For the text-containing cell, return its midpoint in [x, y] coordinate format. 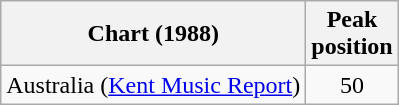
Peakposition [352, 34]
Australia (Kent Music Report) [154, 85]
Chart (1988) [154, 34]
50 [352, 85]
